Locate the cell with the specified text and output its [x, y] center coordinate. 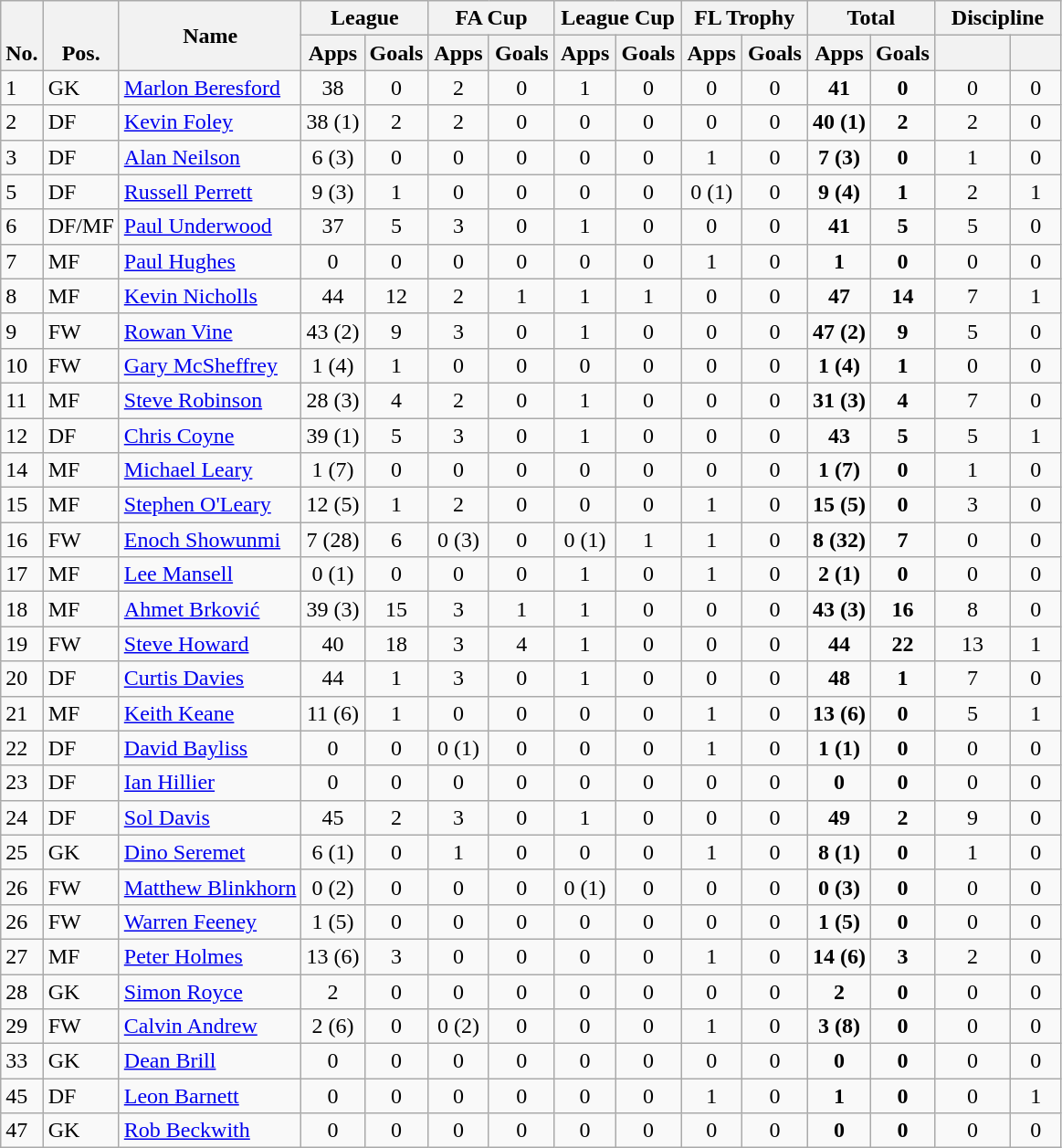
40 [332, 644]
Curtis Davies [210, 679]
11 [22, 400]
17 [22, 574]
Chris Coyne [210, 436]
Dino Seremet [210, 852]
Rob Beckwith [210, 1131]
Enoch Showunmi [210, 540]
9 (4) [838, 192]
Lee Mansell [210, 574]
39 (1) [332, 436]
No. [22, 36]
Simon Royce [210, 991]
Peter Holmes [210, 956]
Paul Underwood [210, 226]
Gary McSheffrey [210, 365]
Rowan Vine [210, 331]
6 (1) [332, 852]
39 (3) [332, 609]
20 [22, 679]
38 (1) [332, 122]
DF/MF [80, 226]
9 (3) [332, 192]
Steve Robinson [210, 400]
31 (3) [838, 400]
Paul Hughes [210, 261]
Steve Howard [210, 644]
League [365, 18]
Name [210, 36]
Leon Barnett [210, 1096]
2 (1) [838, 574]
FA Cup [491, 18]
40 (1) [838, 122]
2 (6) [332, 1027]
Discipline [997, 18]
38 [332, 88]
28 (3) [332, 400]
Michael Leary [210, 470]
David Bayliss [210, 748]
21 [22, 713]
24 [22, 817]
7 (3) [838, 157]
29 [22, 1027]
FL Trophy [745, 18]
28 [22, 991]
48 [838, 679]
33 [22, 1061]
League Cup [617, 18]
Sol Davis [210, 817]
25 [22, 852]
7 (28) [332, 540]
3 (8) [838, 1027]
19 [22, 644]
12 (5) [332, 505]
10 [22, 365]
49 [838, 817]
1 (1) [838, 748]
Matthew Blinkhorn [210, 887]
14 (6) [838, 956]
27 [22, 956]
43 [838, 436]
6 (3) [332, 157]
Ahmet Brković [210, 609]
Warren Feeney [210, 922]
15 (5) [838, 505]
Kevin Foley [210, 122]
Pos. [80, 36]
43 (3) [838, 609]
47 (2) [838, 331]
Total [871, 18]
43 (2) [332, 331]
Keith Keane [210, 713]
Alan Neilson [210, 157]
Russell Perrett [210, 192]
37 [332, 226]
Stephen O'Leary [210, 505]
8 (1) [838, 852]
13 [973, 644]
11 (6) [332, 713]
Dean Brill [210, 1061]
23 [22, 783]
Calvin Andrew [210, 1027]
Ian Hillier [210, 783]
Marlon Beresford [210, 88]
8 (32) [838, 540]
Kevin Nicholls [210, 296]
